Capture the cell that displays the provided text and extract its (x, y) central coordinate. 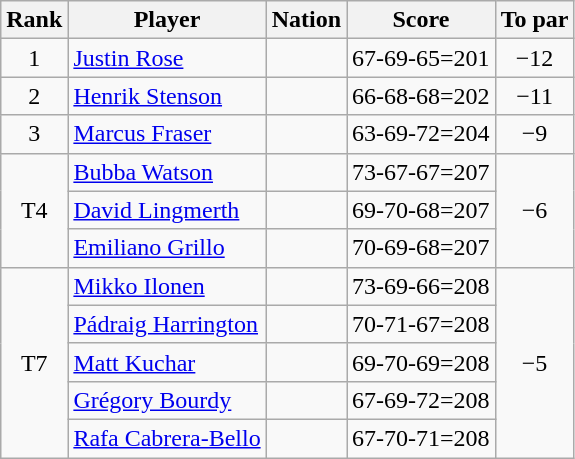
Bubba Watson (167, 172)
70-71-67=208 (422, 324)
Grégory Bourdy (167, 400)
To par (534, 20)
2 (34, 96)
Rafa Cabrera-Bello (167, 438)
Emiliano Grillo (167, 248)
Player (167, 20)
69-70-68=207 (422, 210)
Nation (306, 20)
Justin Rose (167, 58)
69-70-69=208 (422, 362)
−5 (534, 362)
Mikko Ilonen (167, 286)
Rank (34, 20)
3 (34, 134)
−12 (534, 58)
67-69-72=208 (422, 400)
Marcus Fraser (167, 134)
T7 (34, 362)
73-67-67=207 (422, 172)
73-69-66=208 (422, 286)
67-69-65=201 (422, 58)
−6 (534, 210)
Henrik Stenson (167, 96)
−9 (534, 134)
70-69-68=207 (422, 248)
David Lingmerth (167, 210)
66-68-68=202 (422, 96)
T4 (34, 210)
1 (34, 58)
−11 (534, 96)
Pádraig Harrington (167, 324)
Matt Kuchar (167, 362)
Score (422, 20)
63-69-72=204 (422, 134)
67-70-71=208 (422, 438)
